For the text-containing cell, return its midpoint in (x, y) coordinate format. 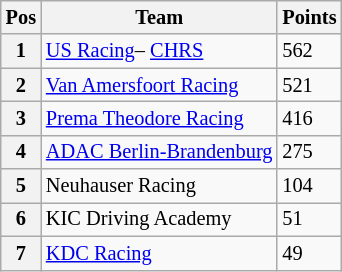
3 (21, 118)
51 (309, 219)
Neuhauser Racing (159, 186)
7 (21, 253)
1 (21, 51)
562 (309, 51)
49 (309, 253)
KIC Driving Academy (159, 219)
US Racing– CHRS (159, 51)
416 (309, 118)
KDC Racing (159, 253)
4 (21, 152)
Prema Theodore Racing (159, 118)
ADAC Berlin-Brandenburg (159, 152)
5 (21, 186)
275 (309, 152)
6 (21, 219)
104 (309, 186)
521 (309, 85)
Points (309, 17)
2 (21, 85)
Team (159, 17)
Van Amersfoort Racing (159, 85)
Pos (21, 17)
